Provide the [X, Y] coordinate of the cell's center where the given text is located.  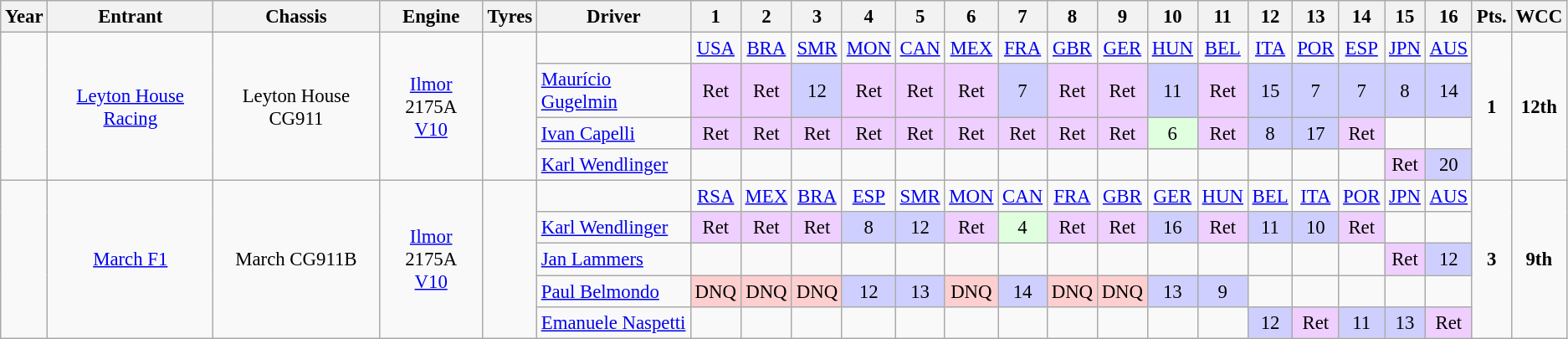
20 [1448, 165]
5 [920, 17]
9th [1539, 259]
March CG911B [296, 259]
Emanuele Naspetti [613, 322]
RSA [715, 197]
2 [766, 17]
12th [1539, 107]
Entrant [131, 17]
Engine [431, 17]
Leyton House Racing [131, 107]
Maurício Gugelmin [613, 90]
Leyton House CG911 [296, 107]
Tyres [510, 17]
March F1 [131, 259]
Pts. [1491, 17]
USA [715, 49]
Jan Lammers [613, 259]
Paul Belmondo [613, 291]
Ivan Capelli [613, 134]
17 [1315, 134]
Chassis [296, 17]
Driver [613, 17]
Year [24, 17]
WCC [1539, 17]
